Pinpoint the cell where the given text exists, returning its [x, y] midpoint coordinate. 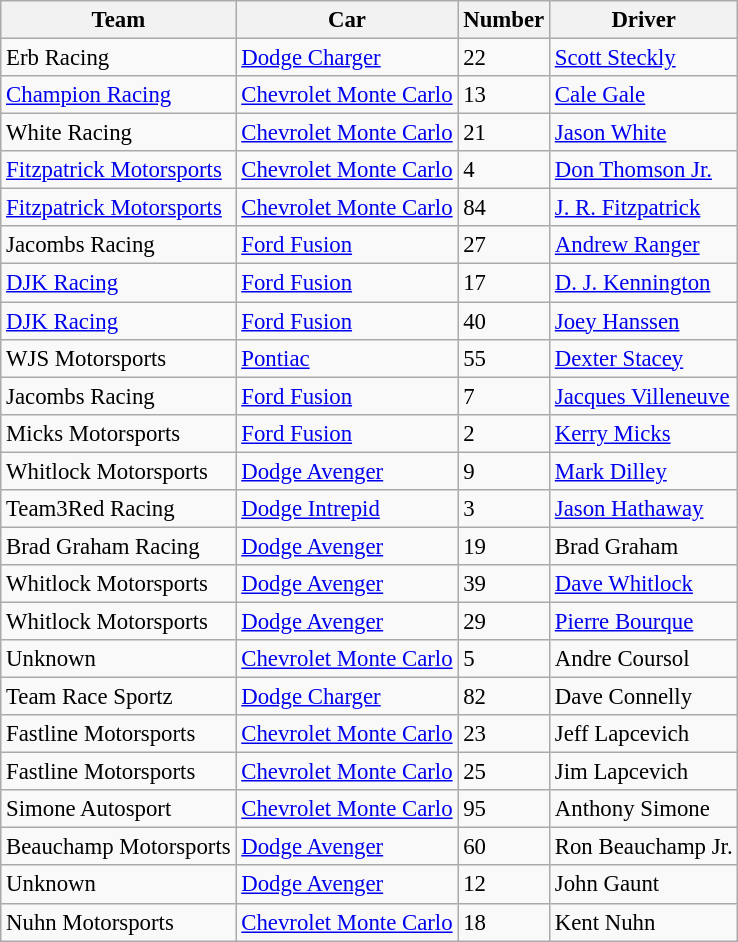
D. J. Kennington [643, 283]
White Racing [118, 133]
Scott Steckly [643, 58]
55 [504, 358]
Jacques Villeneuve [643, 396]
Joey Hanssen [643, 321]
Brad Graham [643, 546]
60 [504, 847]
5 [504, 659]
John Gaunt [643, 885]
12 [504, 885]
J. R. Fitzpatrick [643, 208]
Car [347, 20]
Don Thomson Jr. [643, 170]
95 [504, 809]
29 [504, 621]
Champion Racing [118, 95]
Team Race Sportz [118, 697]
27 [504, 245]
Nuhn Motorsports [118, 922]
WJS Motorsports [118, 358]
2 [504, 433]
Micks Motorsports [118, 433]
Pontiac [347, 358]
9 [504, 471]
Erb Racing [118, 58]
Jim Lapcevich [643, 772]
23 [504, 734]
Anthony Simone [643, 809]
22 [504, 58]
4 [504, 170]
Jason Hathaway [643, 509]
Mark Dilley [643, 471]
13 [504, 95]
Jason White [643, 133]
Cale Gale [643, 95]
84 [504, 208]
21 [504, 133]
Andrew Ranger [643, 245]
3 [504, 509]
Dodge Intrepid [347, 509]
Jeff Lapcevich [643, 734]
Number [504, 20]
Team [118, 20]
17 [504, 283]
Dexter Stacey [643, 358]
Dave Whitlock [643, 584]
Dave Connelly [643, 697]
19 [504, 546]
Brad Graham Racing [118, 546]
39 [504, 584]
82 [504, 697]
Andre Coursol [643, 659]
Driver [643, 20]
18 [504, 922]
40 [504, 321]
Pierre Bourque [643, 621]
Team3Red Racing [118, 509]
7 [504, 396]
Ron Beauchamp Jr. [643, 847]
Simone Autosport [118, 809]
25 [504, 772]
Kerry Micks [643, 433]
Kent Nuhn [643, 922]
Beauchamp Motorsports [118, 847]
